Return (X, Y) of the center of cell containing provided text 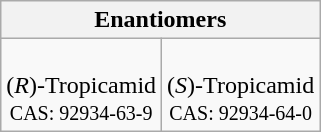
(R)-TropicamidCAS: 92934-63-9 (82, 85)
(S)-TropicamidCAS: 92934-64-0 (241, 85)
Enantiomers (160, 20)
